Search for the cell housing the specified text and yield its [x, y] center coordinate. 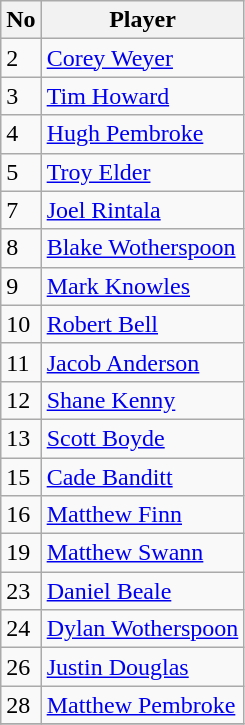
No [21, 20]
5 [21, 172]
7 [21, 210]
3 [21, 96]
Joel Rintala [142, 210]
13 [21, 438]
Dylan Wotherspoon [142, 629]
15 [21, 477]
9 [21, 286]
2 [21, 58]
26 [21, 667]
24 [21, 629]
Justin Douglas [142, 667]
11 [21, 362]
Daniel Beale [142, 591]
Hugh Pembroke [142, 134]
Jacob Anderson [142, 362]
Troy Elder [142, 172]
4 [21, 134]
Matthew Swann [142, 553]
Blake Wotherspoon [142, 248]
28 [21, 705]
Scott Boyde [142, 438]
Corey Weyer [142, 58]
Robert Bell [142, 324]
19 [21, 553]
10 [21, 324]
Cade Banditt [142, 477]
Matthew Finn [142, 515]
Player [142, 20]
12 [21, 400]
Shane Kenny [142, 400]
Matthew Pembroke [142, 705]
Mark Knowles [142, 286]
Tim Howard [142, 96]
16 [21, 515]
8 [21, 248]
23 [21, 591]
